From the cell containing the given text, extract its center point as [X, Y] coordinate. 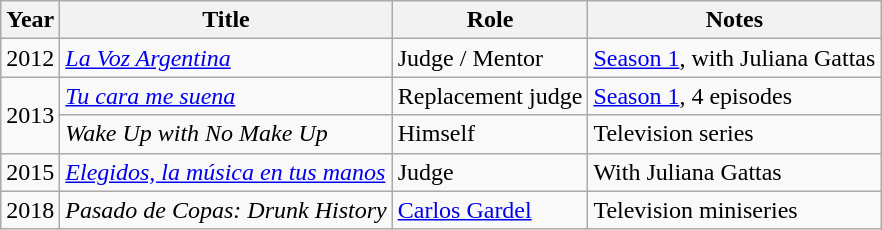
Judge / Mentor [490, 58]
Carlos Gardel [490, 210]
Television series [734, 134]
Elegidos, la música en tus manos [226, 172]
Year [30, 20]
La Voz Argentina [226, 58]
Television miniseries [734, 210]
Replacement judge [490, 96]
2012 [30, 58]
Season 1, 4 episodes [734, 96]
Title [226, 20]
2015 [30, 172]
Wake Up with No Make Up [226, 134]
Himself [490, 134]
Notes [734, 20]
2018 [30, 210]
Tu cara me suena [226, 96]
Pasado de Copas: Drunk History [226, 210]
With Juliana Gattas [734, 172]
2013 [30, 115]
Judge [490, 172]
Season 1, with Juliana Gattas [734, 58]
Role [490, 20]
